From the cell containing the given text, extract its center point as (X, Y) coordinate. 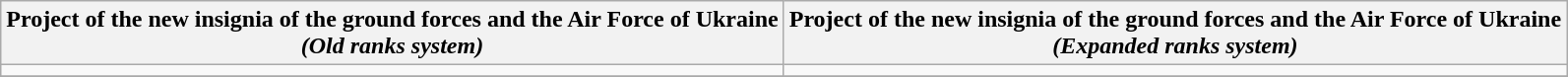
Project of the new insignia of the ground forces and the Air Force of Ukraine(Old ranks system) (392, 34)
Project of the new insignia of the ground forces and the Air Force of Ukraine(Expanded ranks system) (1175, 34)
